Locate the cell with the specified text and output its [X, Y] center coordinate. 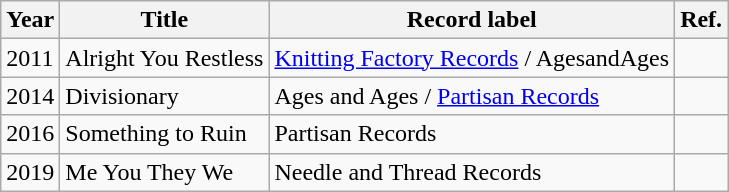
Partisan Records [472, 134]
Alright You Restless [164, 58]
Me You They We [164, 172]
Title [164, 20]
Year [30, 20]
2016 [30, 134]
2019 [30, 172]
2011 [30, 58]
Something to Ruin [164, 134]
Divisionary [164, 96]
Needle and Thread Records [472, 172]
2014 [30, 96]
Ref. [702, 20]
Ages and Ages / Partisan Records [472, 96]
Knitting Factory Records / AgesandAges [472, 58]
Record label [472, 20]
